Return the [x, y] coordinate for the center point of the cell that contains the specified text.  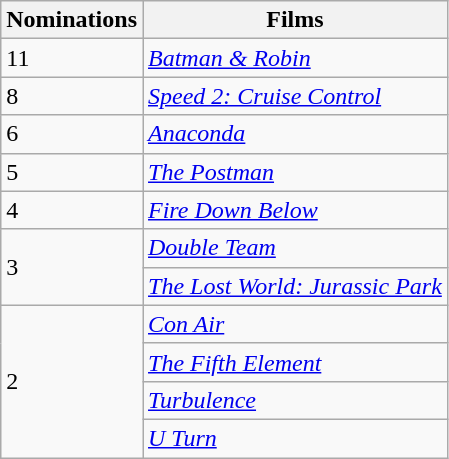
8 [72, 96]
Turbulence [294, 400]
6 [72, 134]
Fire Down Below [294, 210]
The Lost World: Jurassic Park [294, 286]
U Turn [294, 438]
5 [72, 172]
Batman & Robin [294, 58]
2 [72, 381]
Speed 2: Cruise Control [294, 96]
The Postman [294, 172]
11 [72, 58]
Double Team [294, 248]
Con Air [294, 324]
4 [72, 210]
Anaconda [294, 134]
3 [72, 267]
The Fifth Element [294, 362]
Films [294, 20]
Nominations [72, 20]
